Return (X, Y) of the center of cell containing provided text 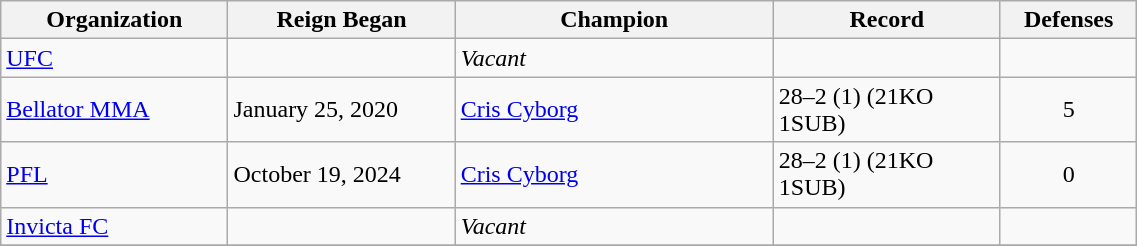
Reign Began (342, 20)
Organization (114, 20)
October 19, 2024 (342, 174)
Bellator MMA (114, 110)
PFL (114, 174)
0 (1068, 174)
Defenses (1068, 20)
Record (886, 20)
UFC (114, 58)
Invicta FC (114, 226)
January 25, 2020 (342, 110)
Champion (614, 20)
5 (1068, 110)
